Provide the (X, Y) coordinate of the cell's center where the given text is located.  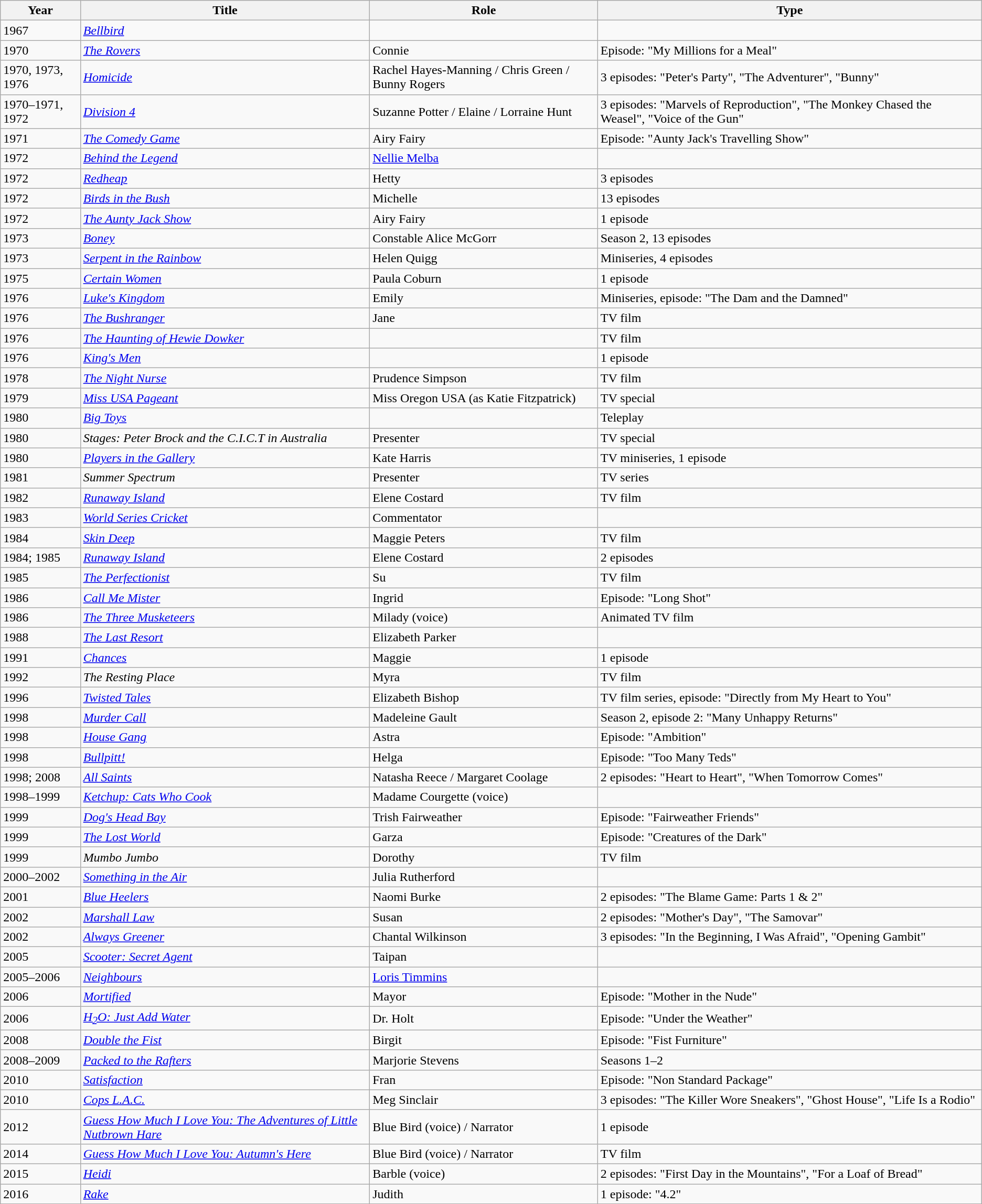
13 episodes (789, 198)
2012 (40, 1126)
The Lost World (225, 837)
Dog's Head Bay (225, 817)
Marshall Law (225, 917)
Julia Rutherford (484, 877)
TV miniseries, 1 episode (789, 458)
1970 (40, 50)
Division 4 (225, 111)
Commentator (484, 518)
Miniseries, episode: "The Dam and the Damned" (789, 298)
Marjorie Stevens (484, 1060)
1981 (40, 478)
Redheap (225, 178)
Seasons 1–2 (789, 1060)
Myra (484, 678)
The Night Nurse (225, 378)
2014 (40, 1154)
Episode: "Under the Weather" (789, 1018)
Bellbird (225, 30)
Paula Coburn (484, 278)
1984; 1985 (40, 557)
Suzanne Potter / Elaine / Lorraine Hunt (484, 111)
3 episodes (789, 178)
3 episodes: "Peter's Party", "The Adventurer", "Bunny" (789, 78)
Skin Deep (225, 537)
2005 (40, 957)
2001 (40, 897)
1982 (40, 498)
Twisted Tales (225, 697)
Loris Timmins (484, 977)
Animated TV film (789, 618)
Elizabeth Bishop (484, 697)
Birgit (484, 1040)
The Haunting of Hewie Dowker (225, 338)
2005–2006 (40, 977)
2008 (40, 1040)
Always Greener (225, 937)
Dr. Holt (484, 1018)
Rake (225, 1194)
Helga (484, 757)
Episode: "Too Many Teds" (789, 757)
Dorothy (484, 857)
Behind the Legend (225, 158)
Episode: "Fist Furniture" (789, 1040)
1979 (40, 398)
2 episodes (789, 557)
Nellie Melba (484, 158)
2 episodes: "Mother's Day", "The Samovar" (789, 917)
Serpent in the Rainbow (225, 258)
Episode: "Ambition" (789, 737)
Episode: "Non Standard Package" (789, 1080)
1 episode: "4.2" (789, 1194)
Fran (484, 1080)
1970, 1973, 1976 (40, 78)
1992 (40, 678)
3 episodes: "In the Beginning, I Was Afraid", "Opening Gambit" (789, 937)
The Three Musketeers (225, 618)
Luke's Kingdom (225, 298)
Packed to the Rafters (225, 1060)
Episode: "My Millions for a Meal" (789, 50)
Madame Courgette (voice) (484, 797)
Teleplay (789, 418)
Miniseries, 4 episodes (789, 258)
Helen Quigg (484, 258)
House Gang (225, 737)
Season 2, episode 2: "Many Unhappy Returns" (789, 717)
The Bushranger (225, 318)
Chances (225, 658)
1970–1971, 1972 (40, 111)
Hetty (484, 178)
The Perfectionist (225, 577)
Mortified (225, 997)
1967 (40, 30)
H2O: Just Add Water (225, 1018)
2008–2009 (40, 1060)
Season 2, 13 episodes (789, 238)
Heidi (225, 1174)
Jane (484, 318)
1996 (40, 697)
All Saints (225, 777)
Susan (484, 917)
1988 (40, 638)
Mumbo Jumbo (225, 857)
Ingrid (484, 597)
The Resting Place (225, 678)
The Rovers (225, 50)
1991 (40, 658)
Homicide (225, 78)
Rachel Hayes-Manning / Chris Green / Bunny Rogers (484, 78)
1984 (40, 537)
Boney (225, 238)
2 episodes: "The Blame Game: Parts 1 & 2" (789, 897)
1985 (40, 577)
Murder Call (225, 717)
Miss Oregon USA (as Katie Fitzpatrick) (484, 398)
Connie (484, 50)
Scooter: Secret Agent (225, 957)
Birds in the Bush (225, 198)
Type (789, 10)
Blue Heelers (225, 897)
Year (40, 10)
2015 (40, 1174)
Maggie (484, 658)
Stages: Peter Brock and the C.I.C.T in Australia (225, 438)
Naomi Burke (484, 897)
Natasha Reece / Margaret Coolage (484, 777)
Cops L.A.C. (225, 1100)
2 episodes: "First Day in the Mountains", "For a Loaf of Bread" (789, 1174)
Episode: "Long Shot" (789, 597)
Guess How Much I Love You: Autumn's Here (225, 1154)
1975 (40, 278)
Episode: "Mother in the Nude" (789, 997)
Summer Spectrum (225, 478)
Madeleine Gault (484, 717)
Episode: "Creatures of the Dark" (789, 837)
Satisfaction (225, 1080)
Miss USA Pageant (225, 398)
Neighbours (225, 977)
Certain Women (225, 278)
Episode: "Aunty Jack's Travelling Show" (789, 138)
TV film series, episode: "Directly from My Heart to You" (789, 697)
Kate Harris (484, 458)
2016 (40, 1194)
Constable Alice McGorr (484, 238)
Something in the Air (225, 877)
Elizabeth Parker (484, 638)
Title (225, 10)
The Comedy Game (225, 138)
Milady (voice) (484, 618)
Call Me Mister (225, 597)
Prudence Simpson (484, 378)
Trish Fairweather (484, 817)
Barble (voice) (484, 1174)
2 episodes: "Heart to Heart", "When Tomorrow Comes" (789, 777)
Big Toys (225, 418)
Episode: "Fairweather Friends" (789, 817)
Maggie Peters (484, 537)
Michelle (484, 198)
Bullpitt! (225, 757)
Role (484, 10)
Garza (484, 837)
1971 (40, 138)
1998–1999 (40, 797)
1983 (40, 518)
Guess How Much I Love You: The Adventures of Little Nutbrown Hare (225, 1126)
Double the Fist (225, 1040)
Su (484, 577)
1978 (40, 378)
2000–2002 (40, 877)
3 episodes: "The Killer Wore Sneakers", "Ghost House", "Life Is a Rodio" (789, 1100)
Emily (484, 298)
Ketchup: Cats Who Cook (225, 797)
Astra (484, 737)
World Series Cricket (225, 518)
TV series (789, 478)
The Aunty Jack Show (225, 218)
Players in the Gallery (225, 458)
1998; 2008 (40, 777)
3 episodes: "Marvels of Reproduction", "The Monkey Chased the Weasel", "Voice of the Gun" (789, 111)
Chantal Wilkinson (484, 937)
Meg Sinclair (484, 1100)
King's Men (225, 358)
Judith (484, 1194)
Taipan (484, 957)
The Last Resort (225, 638)
Mayor (484, 997)
